Search for the cell housing the specified text and yield its [x, y] center coordinate. 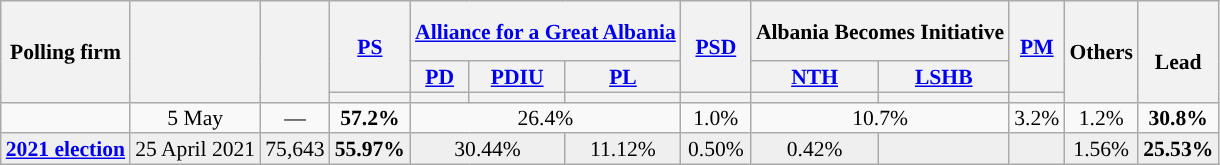
2021 election [66, 150]
Albania Becomes Initiative [880, 31]
75,643 [294, 150]
26.4% [546, 118]
30.44% [488, 150]
NTH [814, 76]
25.53% [1178, 150]
10.7% [880, 118]
57.2% [370, 118]
1.0% [716, 118]
55.97% [370, 150]
0.50% [716, 150]
PL [623, 76]
25 April 2021 [195, 150]
30.8% [1178, 118]
LSHB [944, 76]
0.42% [814, 150]
PM [1036, 46]
Lead [1178, 52]
PDIU [517, 76]
PD [440, 76]
Polling firm [66, 52]
1.56% [1101, 150]
11.12% [623, 150]
PSD [716, 46]
1.2% [1101, 118]
— [294, 118]
5 May [195, 118]
3.2% [1036, 118]
PS [370, 46]
Others [1101, 52]
Alliance for a Great Albania [546, 31]
